Identify which cell holds the provided text, then report its (X, Y) central coordinate. 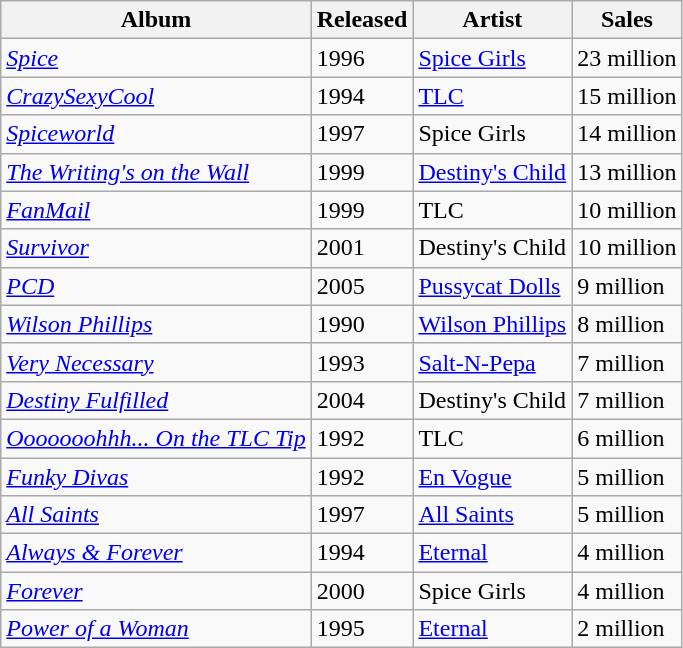
Spice (156, 58)
The Writing's on the Wall (156, 172)
23 million (627, 58)
Artist (492, 20)
Funky Divas (156, 477)
CrazySexyCool (156, 96)
2005 (362, 286)
2000 (362, 591)
6 million (627, 438)
Survivor (156, 248)
Very Necessary (156, 362)
2001 (362, 248)
1993 (362, 362)
Pussycat Dolls (492, 286)
FanMail (156, 210)
Salt-N-Pepa (492, 362)
Album (156, 20)
9 million (627, 286)
13 million (627, 172)
1990 (362, 324)
Spiceworld (156, 134)
1996 (362, 58)
1995 (362, 629)
PCD (156, 286)
Power of a Woman (156, 629)
Destiny Fulfilled (156, 400)
2004 (362, 400)
8 million (627, 324)
Ooooooohhh... On the TLC Tip (156, 438)
En Vogue (492, 477)
15 million (627, 96)
Released (362, 20)
14 million (627, 134)
Forever (156, 591)
Sales (627, 20)
2 million (627, 629)
Always & Forever (156, 553)
